Determine the [x, y] coordinate at the center of the cell enclosing the given text.  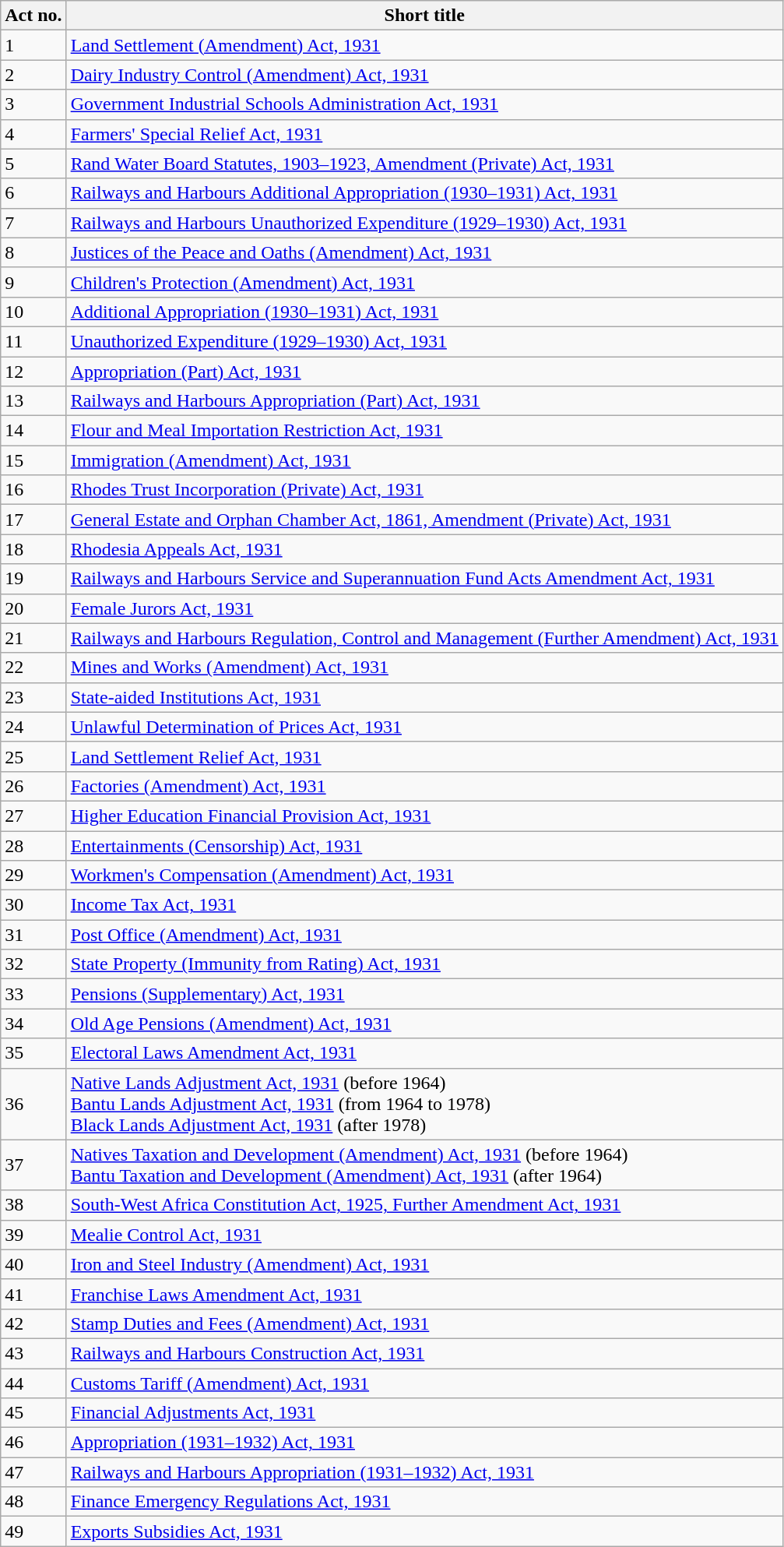
Railways and Harbours Unauthorized Expenditure (1929–1930) Act, 1931 [424, 223]
26 [33, 786]
5 [33, 164]
Financial Adjustments Act, 1931 [424, 1413]
24 [33, 727]
Government Industrial Schools Administration Act, 1931 [424, 104]
Post Office (Amendment) Act, 1931 [424, 935]
Dairy Industry Control (Amendment) Act, 1931 [424, 75]
39 [33, 1235]
Higher Education Financial Provision Act, 1931 [424, 816]
12 [33, 372]
45 [33, 1413]
Factories (Amendment) Act, 1931 [424, 786]
29 [33, 876]
Land Settlement Relief Act, 1931 [424, 756]
27 [33, 816]
Entertainments (Censorship) Act, 1931 [424, 845]
43 [33, 1353]
State-aided Institutions Act, 1931 [424, 697]
Unlawful Determination of Prices Act, 1931 [424, 727]
Immigration (Amendment) Act, 1931 [424, 460]
Appropriation (Part) Act, 1931 [424, 372]
Workmen's Compensation (Amendment) Act, 1931 [424, 876]
34 [33, 1024]
25 [33, 756]
Railways and Harbours Additional Appropriation (1930–1931) Act, 1931 [424, 193]
Female Jurors Act, 1931 [424, 608]
Land Settlement (Amendment) Act, 1931 [424, 45]
Rhodes Trust Incorporation (Private) Act, 1931 [424, 490]
44 [33, 1383]
Stamp Duties and Fees (Amendment) Act, 1931 [424, 1323]
1 [33, 45]
46 [33, 1443]
Railways and Harbours Construction Act, 1931 [424, 1353]
22 [33, 668]
Exports Subsidies Act, 1931 [424, 1531]
6 [33, 193]
35 [33, 1053]
16 [33, 490]
23 [33, 697]
Finance Emergency Regulations Act, 1931 [424, 1502]
4 [33, 134]
Electoral Laws Amendment Act, 1931 [424, 1053]
13 [33, 401]
Franchise Laws Amendment Act, 1931 [424, 1294]
21 [33, 638]
Additional Appropriation (1930–1931) Act, 1931 [424, 312]
Farmers' Special Relief Act, 1931 [424, 134]
49 [33, 1531]
South-West Africa Constitution Act, 1925, Further Amendment Act, 1931 [424, 1205]
48 [33, 1502]
37 [33, 1165]
33 [33, 994]
Unauthorized Expenditure (1929–1930) Act, 1931 [424, 341]
Natives Taxation and Development (Amendment) Act, 1931 (before 1964) Bantu Taxation and Development (Amendment) Act, 1931 (after 1964) [424, 1165]
Children's Protection (Amendment) Act, 1931 [424, 282]
41 [33, 1294]
2 [33, 75]
Justices of the Peace and Oaths (Amendment) Act, 1931 [424, 252]
Flour and Meal Importation Restriction Act, 1931 [424, 431]
14 [33, 431]
Railways and Harbours Regulation, Control and Management (Further Amendment) Act, 1931 [424, 638]
State Property (Immunity from Rating) Act, 1931 [424, 964]
Short title [424, 16]
18 [33, 549]
8 [33, 252]
15 [33, 460]
30 [33, 905]
Railways and Harbours Service and Superannuation Fund Acts Amendment Act, 1931 [424, 579]
General Estate and Orphan Chamber Act, 1861, Amendment (Private) Act, 1931 [424, 520]
Appropriation (1931–1932) Act, 1931 [424, 1443]
3 [33, 104]
42 [33, 1323]
Act no. [33, 16]
Income Tax Act, 1931 [424, 905]
28 [33, 845]
Iron and Steel Industry (Amendment) Act, 1931 [424, 1264]
Rhodesia Appeals Act, 1931 [424, 549]
36 [33, 1104]
10 [33, 312]
Mealie Control Act, 1931 [424, 1235]
Native Lands Adjustment Act, 1931 (before 1964) Bantu Lands Adjustment Act, 1931 (from 1964 to 1978) Black Lands Adjustment Act, 1931 (after 1978) [424, 1104]
32 [33, 964]
Customs Tariff (Amendment) Act, 1931 [424, 1383]
47 [33, 1472]
20 [33, 608]
Rand Water Board Statutes, 1903–1923, Amendment (Private) Act, 1931 [424, 164]
Mines and Works (Amendment) Act, 1931 [424, 668]
Old Age Pensions (Amendment) Act, 1931 [424, 1024]
17 [33, 520]
7 [33, 223]
Pensions (Supplementary) Act, 1931 [424, 994]
9 [33, 282]
11 [33, 341]
19 [33, 579]
31 [33, 935]
40 [33, 1264]
38 [33, 1205]
Railways and Harbours Appropriation (Part) Act, 1931 [424, 401]
Railways and Harbours Appropriation (1931–1932) Act, 1931 [424, 1472]
